Determine the (X, Y) coordinate at the center of the cell enclosing the given text.  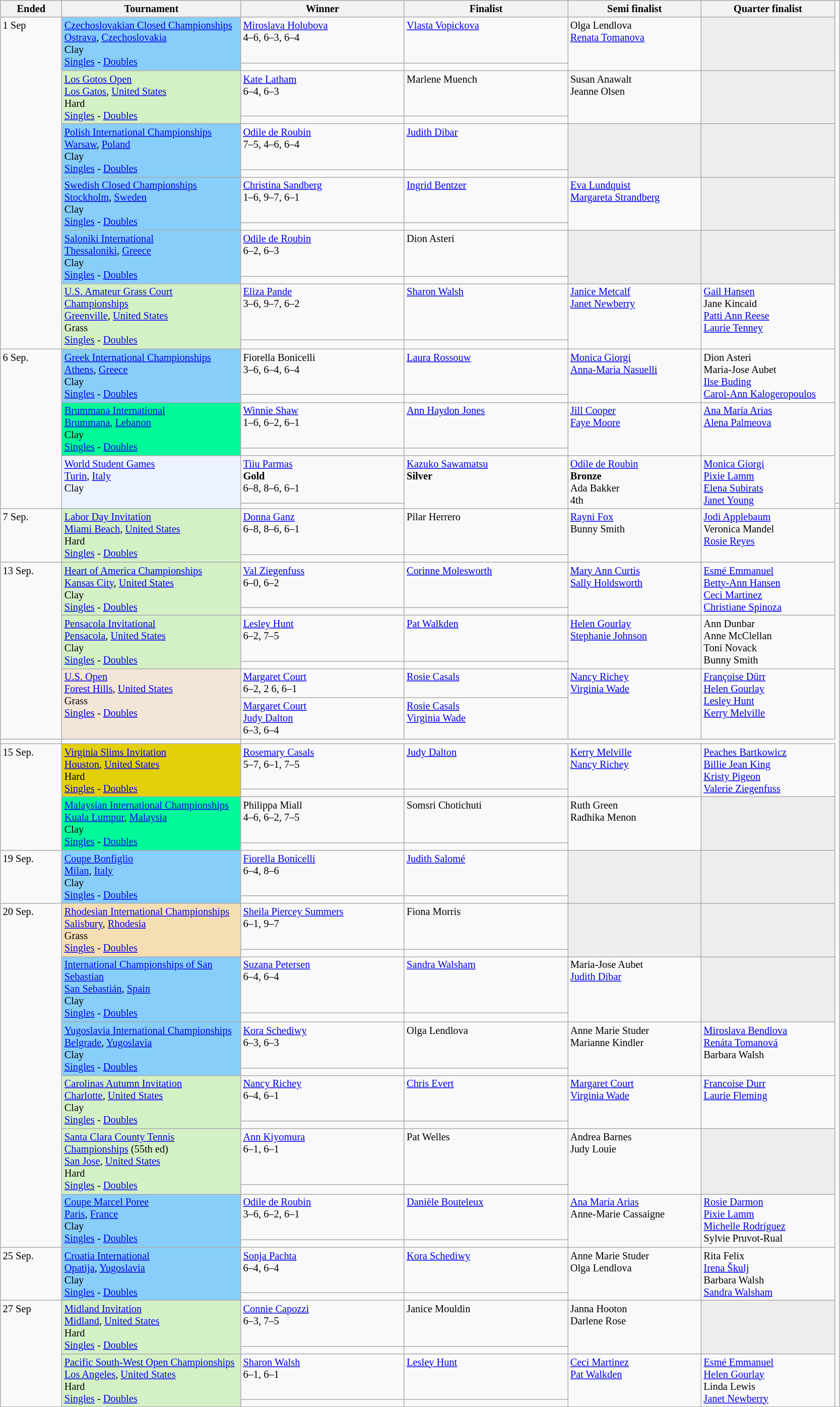
Winnie Shaw 1–6, 6–2, 6–1 (322, 425)
Rosie Casals (486, 683)
Carolinas Autumn InvitationCharlotte, United StatesClaySingles - Doubles (151, 1102)
Lesley Hunt6–2, 7–5 (322, 638)
Fiorella Bonicelli6–4, 8–6 (322, 873)
6 Sep. (31, 429)
27 Sep (31, 1353)
Judy Dalton (486, 766)
Sonja Pachta6–4, 6–4 (322, 1270)
Dion Asteri Maria-Jose Aubet Ilse Buding Carol-Ann Kalogeropoulos (768, 376)
Odile de Roubin Bronze Ada Bakker 4th (635, 482)
Val Ziegenfuss6–0, 6–2 (322, 585)
Finalist (486, 9)
Virginia Slims InvitationHouston, United StatesHardSingles - Doubles (151, 770)
Miroslava Bendlova Renáta Tomanová Barbara Walsh (768, 1049)
Françoise Dürr Helen Gourlay Lesley Hunt Kerry Melville (768, 704)
Jill Cooper Faye Moore (635, 429)
Connie Capozzi 6–3, 7–5 (322, 1323)
Sharon Walsh (486, 312)
Ceci Martinez Pat Walkden (635, 1380)
Odile de Roubin6–2, 6–3 (322, 253)
Gail Hansen Jane Kincaid Patti Ann Reese Laurie Tenney (768, 316)
Rosie Darmon Pixie Lamm Michelle Rodríguez Sylvie Pruvot-Rual (768, 1220)
Olga Lendlova (486, 1045)
Esmé Emmanuel Betty-Ann Hansen Ceci Martinez Christiane Spinoza (768, 589)
Kora Schediwy 6–3, 6–3 (322, 1045)
Rhodesian International Championships Salisbury, RhodesiaGrassSingles - Doubles (151, 930)
Judith Salomé (486, 873)
15 Sep. (31, 797)
Anne Marie Studer Olga Lendlova (635, 1274)
Margaret Court6–2, 2 6, 6–1 (322, 683)
Tiiu Parmas Gold 6–8, 8–6, 6–1 (322, 479)
Corinne Molesworth (486, 585)
Susan Anawalt Jeanne Olsen (635, 97)
Pensacola Invitational Pensacola, United StatesClaySingles - Doubles (151, 642)
Marlene Muench (486, 93)
Laura Rossouw (486, 372)
Andrea Barnes Judy Louie (635, 1161)
International Championships of San SebastianSan Sebastián, SpainClaySingles - Doubles (151, 989)
Los Gotos OpenLos Gatos, United StatesHardSingles - Doubles (151, 97)
Vlasta Vopickova (486, 40)
Saloniki InternationalThessaloniki, GreeceClaySingles - Doubles (151, 257)
Mary Ann Curtis Sally Holdsworth (635, 589)
Czechoslovakian Closed ChampionshipsOstrava, CzechoslovakiaClaySingles - Doubles (151, 44)
Rosemary Casals 5–7, 6–1, 7–5 (322, 766)
Eva Lundquist Margareta Strandberg (635, 204)
Janice Mouldin (486, 1323)
Rita Felix Irena Škulj Barbara Walsh Sandra Walsham (768, 1274)
Winner (322, 9)
Olga Lendlova Renata Tomanova (635, 44)
13 Sep. (31, 650)
Ann Dunbar Anne McClellan Toni Novack Bunny Smith (768, 642)
Fiorella Bonicelli3–6, 6–4, 6–4 (322, 372)
Pat Welles (486, 1156)
Nancy Richey Virginia Wade (635, 704)
20 Sep. (31, 1075)
25 Sep. (31, 1274)
Sharon Walsh 6–1, 6–1 (322, 1376)
Kazuko Sawamatsu Silver (486, 482)
Labor Day InvitationMiami Beach, United StatesHardSingles - Doubles (151, 535)
Francoise Durr Laurie Fleming (768, 1102)
Coupe Marcel PoreeParis, FranceClaySingles - Doubles (151, 1220)
Brummana International Brummana, LebanonClaySingles - Doubles (151, 429)
Ana María Arias Anne-Marie Cassaigne (635, 1220)
Danièle Bouteleux (486, 1216)
Quarter finalist (768, 9)
Rayni Fox Bunny Smith (635, 535)
Suzana Petersen6–4, 6–4 (322, 984)
Donna Ganz 6–8, 8–6, 6–1 (322, 531)
Eliza Pande3–6, 9–7, 6–2 (322, 312)
Helen Gourlay Stephanie Johnson (635, 642)
World Student GamesTurin, Italy Clay (151, 482)
Odile de Roubin 7–5, 4–6, 6–4 (322, 146)
Kora Schediwy (486, 1270)
Lesley Hunt (486, 1376)
Coupe BonfiglioMilan, ItalyClaySingles - Doubles (151, 877)
Janna Hooton Darlene Rose (635, 1327)
Ingrid Bentzer (486, 200)
Pat Walkden (486, 638)
Miroslava Holubova4–6, 6–3, 6–4 (322, 40)
Margaret Court Judy Dalton 6–3, 6–4 (322, 718)
1 Sep (31, 183)
Christina Sandberg1–6, 9–7, 6–1 (322, 200)
Heart of America ChampionshipsKansas City, United StatesClaySingles - Doubles (151, 589)
Monica Giorgi Anna-Maria Nasuelli (635, 376)
Semi finalist (635, 9)
Yugoslavia International ChampionshipsBelgrade, YugoslaviaClaySingles - Doubles (151, 1049)
7 Sep. (31, 535)
Pacific South-West Open ChampionshipsLos Angeles, United StatesHardSingles - Doubles (151, 1380)
Ana María Arias Alena Palmeova (768, 429)
Fiona Morris (486, 926)
Ann Haydon Jones (486, 425)
Swedish Closed ChampionshipsStockholm, SwedenClaySingles - Doubles (151, 204)
Margaret Court Virginia Wade (635, 1102)
Midland Invitation Midland, United StatesHardSingles - Doubles (151, 1327)
Esmé Emmanuel Helen Gourlay Linda Lewis Janet Newberry (768, 1380)
Somsri Chotichuti (486, 819)
Ended (31, 9)
Nancy Richey 6–4, 6–1 (322, 1098)
Maria-Jose Aubet Judith Dibar (635, 989)
Sandra Walsham (486, 984)
Kate Latham6–4, 6–3 (322, 93)
Santa Clara County Tennis Championships (55th ed)San Jose, United StatesHardSingles - Doubles (151, 1161)
Polish International ChampionshipsWarsaw, PolandClaySingles - Doubles (151, 150)
Tournament (151, 9)
Dion Asteri (486, 253)
Ruth Green Radhika Menon (635, 823)
Monica Giorgi Pixie Lamm Elena Subirats Janet Young (768, 482)
Peaches Bartkowicz Billie Jean King Kristy Pigeon Valerie Ziegenfuss (768, 770)
Sheila Piercey Summers6–1, 9–7 (322, 926)
19 Sep. (31, 877)
Jodi Applebaum Veronica Mandel Rosie Reyes (768, 535)
U.S. Amateur Grass Court ChampionshipsGreenville, United StatesGrassSingles - Doubles (151, 316)
Pilar Herrero (486, 531)
Malaysian International ChampionshipsKuala Lumpur, MalaysiaClaySingles - Doubles (151, 823)
Odile de Roubin3–6, 6–2, 6–1 (322, 1216)
Kerry Melville Nancy Richey (635, 770)
U.S. Open Forest Hills, United StatesGrassSingles - Doubles (151, 704)
Rosie Casals Virginia Wade (486, 718)
Greek International ChampionshipsAthens, GreeceClaySingles - Doubles (151, 376)
Croatia InternationalOpatija, YugoslaviaClaySingles - Doubles (151, 1274)
Judith Dibar (486, 146)
Anne Marie Studer Marianne Kindler (635, 1049)
Janice Metcalf Janet Newberry (635, 316)
Ann Kiyomura 6–1, 6–1 (322, 1156)
Chris Evert (486, 1098)
Philippa Miall4–6, 6–2, 7–5 (322, 819)
